Output the [x, y] coordinate of the center of the cell containing the given text.  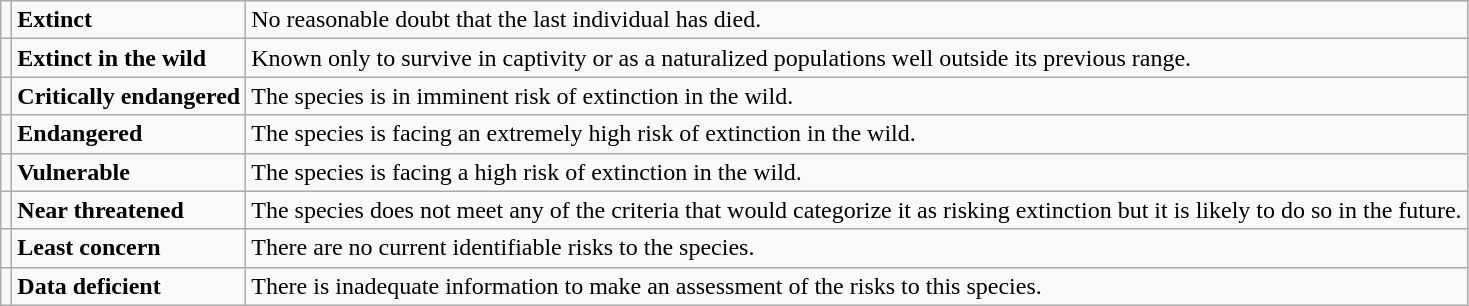
The species is facing an extremely high risk of extinction in the wild. [856, 134]
Extinct [129, 20]
Near threatened [129, 210]
The species is facing a high risk of extinction in the wild. [856, 172]
The species does not meet any of the criteria that would categorize it as risking extinction but it is likely to do so in the future. [856, 210]
Extinct in the wild [129, 58]
There are no current identifiable risks to the species. [856, 248]
Critically endangered [129, 96]
Endangered [129, 134]
Vulnerable [129, 172]
Least concern [129, 248]
The species is in imminent risk of extinction in the wild. [856, 96]
Known only to survive in captivity or as a naturalized populations well outside its previous range. [856, 58]
There is inadequate information to make an assessment of the risks to this species. [856, 286]
Data deficient [129, 286]
No reasonable doubt that the last individual has died. [856, 20]
